Find where the given text appears and provide that cell's center as [x, y] coordinate. 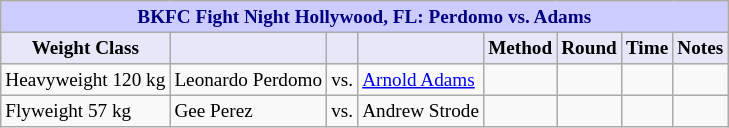
BKFC Fight Night Hollywood, FL: Perdomo vs. Adams [364, 17]
Notes [700, 48]
Arnold Adams [421, 80]
Andrew Strode [421, 111]
Flyweight 57 kg [86, 111]
Heavyweight 120 kg [86, 80]
Method [520, 48]
Round [590, 48]
Gee Perez [248, 111]
Weight Class [86, 48]
Leonardo Perdomo [248, 80]
Time [646, 48]
